Search for the cell housing the specified text and yield its (x, y) center coordinate. 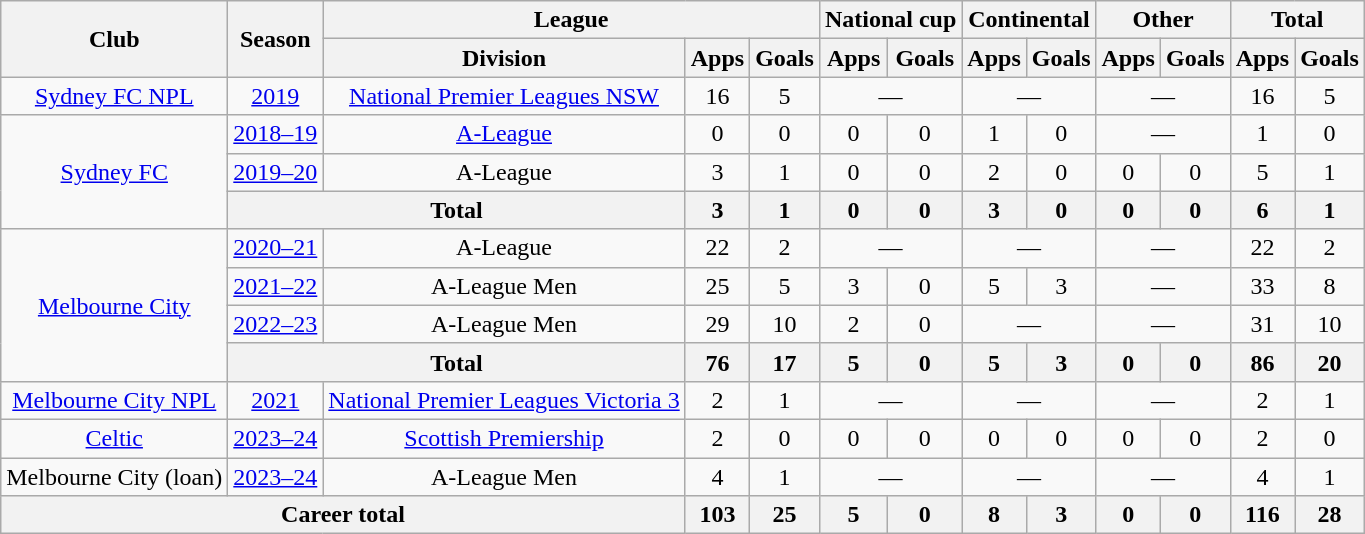
2021 (276, 400)
Continental (1029, 20)
29 (717, 324)
Club (114, 39)
Melbourne City (loan) (114, 477)
103 (717, 515)
31 (1262, 324)
Season (276, 39)
2019 (276, 96)
116 (1262, 515)
Melbourne City (114, 305)
Other (1163, 20)
Division (504, 58)
National Premier Leagues Victoria 3 (504, 400)
2020–21 (276, 248)
Sydney FC NPL (114, 96)
86 (1262, 362)
Career total (343, 515)
33 (1262, 286)
2021–22 (276, 286)
20 (1330, 362)
2019–20 (276, 172)
2022–23 (276, 324)
Celtic (114, 438)
76 (717, 362)
6 (1262, 210)
Melbourne City NPL (114, 400)
17 (785, 362)
National Premier Leagues NSW (504, 96)
National cup (890, 20)
Sydney FC (114, 172)
League (572, 20)
28 (1330, 515)
2018–19 (276, 134)
Scottish Premiership (504, 438)
